From the cell containing the given text, extract its center point as (x, y) coordinate. 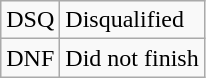
DSQ (30, 20)
Did not finish (132, 58)
Disqualified (132, 20)
DNF (30, 58)
